Find where the given text appears and provide that cell's center as [X, Y] coordinate. 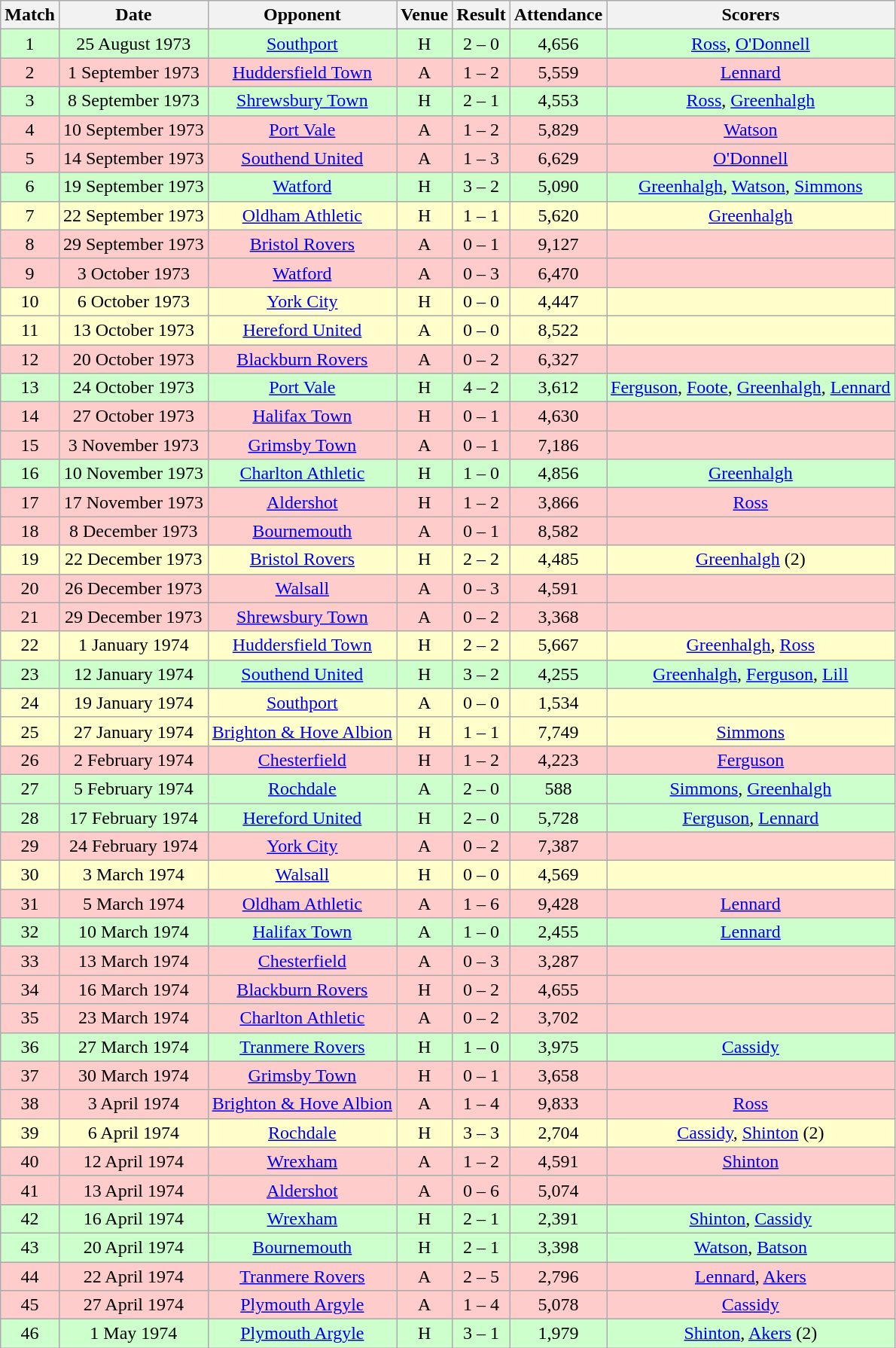
20 April 1974 [133, 1247]
7 [30, 215]
3,866 [558, 502]
Ferguson, Foote, Greenhalgh, Lennard [751, 388]
3,658 [558, 1075]
5,559 [558, 72]
4,569 [558, 875]
Ross, Greenhalgh [751, 101]
31 [30, 904]
6 [30, 187]
32 [30, 932]
Cassidy, Shinton (2) [751, 1133]
24 February 1974 [133, 846]
2,455 [558, 932]
Opponent [302, 15]
Shinton, Cassidy [751, 1218]
9,428 [558, 904]
5 February 1974 [133, 788]
6,629 [558, 158]
28 [30, 817]
4,223 [558, 760]
34 [30, 990]
24 [30, 703]
5,728 [558, 817]
1 January 1974 [133, 645]
9 [30, 273]
26 [30, 760]
30 March 1974 [133, 1075]
18 [30, 531]
1 [30, 44]
4,447 [558, 301]
15 [30, 445]
Watson, Batson [751, 1247]
30 [30, 875]
6,470 [558, 273]
Greenhalgh, Ross [751, 645]
3 – 1 [481, 1334]
2,704 [558, 1133]
5,078 [558, 1305]
9,833 [558, 1104]
19 September 1973 [133, 187]
5 March 1974 [133, 904]
1,534 [558, 703]
5,074 [558, 1190]
5,667 [558, 645]
36 [30, 1047]
1,979 [558, 1334]
4,856 [558, 474]
5,829 [558, 130]
24 October 1973 [133, 388]
Simmons, Greenhalgh [751, 788]
22 [30, 645]
Attendance [558, 15]
13 October 1973 [133, 330]
27 April 1974 [133, 1305]
17 [30, 502]
2,796 [558, 1276]
23 [30, 674]
3 October 1973 [133, 273]
4 – 2 [481, 388]
46 [30, 1334]
16 March 1974 [133, 990]
29 December 1973 [133, 617]
3,975 [558, 1047]
8,522 [558, 330]
35 [30, 1018]
Venue [425, 15]
21 [30, 617]
20 [30, 588]
13 March 1974 [133, 961]
0 – 6 [481, 1190]
3,287 [558, 961]
2 February 1974 [133, 760]
Greenhalgh, Watson, Simmons [751, 187]
13 April 1974 [133, 1190]
14 September 1973 [133, 158]
40 [30, 1161]
25 August 1973 [133, 44]
1 – 6 [481, 904]
1 May 1974 [133, 1334]
1 – 3 [481, 158]
6,327 [558, 359]
Date [133, 15]
29 September 1973 [133, 244]
4,553 [558, 101]
19 January 1974 [133, 703]
38 [30, 1104]
16 April 1974 [133, 1218]
44 [30, 1276]
3 November 1973 [133, 445]
26 December 1973 [133, 588]
12 January 1974 [133, 674]
19 [30, 560]
43 [30, 1247]
8 September 1973 [133, 101]
6 April 1974 [133, 1133]
10 November 1973 [133, 474]
33 [30, 961]
Ross, O'Donnell [751, 44]
3 April 1974 [133, 1104]
Greenhalgh, Ferguson, Lill [751, 674]
20 October 1973 [133, 359]
22 April 1974 [133, 1276]
10 March 1974 [133, 932]
Match [30, 15]
3 March 1974 [133, 875]
17 November 1973 [133, 502]
6 October 1973 [133, 301]
42 [30, 1218]
27 March 1974 [133, 1047]
41 [30, 1190]
8,582 [558, 531]
37 [30, 1075]
5,090 [558, 187]
2,391 [558, 1218]
3,702 [558, 1018]
4,656 [558, 44]
17 February 1974 [133, 817]
4,630 [558, 416]
22 December 1973 [133, 560]
11 [30, 330]
12 April 1974 [133, 1161]
1 September 1973 [133, 72]
14 [30, 416]
4,655 [558, 990]
10 September 1973 [133, 130]
588 [558, 788]
4,255 [558, 674]
45 [30, 1305]
25 [30, 731]
5 [30, 158]
Result [481, 15]
4,485 [558, 560]
8 [30, 244]
7,186 [558, 445]
O'Donnell [751, 158]
Simmons [751, 731]
27 January 1974 [133, 731]
Greenhalgh (2) [751, 560]
Scorers [751, 15]
8 December 1973 [133, 531]
4 [30, 130]
29 [30, 846]
Shinton [751, 1161]
Ferguson, Lennard [751, 817]
2 – 5 [481, 1276]
2 [30, 72]
3,398 [558, 1247]
3,612 [558, 388]
39 [30, 1133]
12 [30, 359]
Watson [751, 130]
7,749 [558, 731]
22 September 1973 [133, 215]
7,387 [558, 846]
27 October 1973 [133, 416]
3,368 [558, 617]
Lennard, Akers [751, 1276]
23 March 1974 [133, 1018]
5,620 [558, 215]
27 [30, 788]
9,127 [558, 244]
3 [30, 101]
Shinton, Akers (2) [751, 1334]
13 [30, 388]
10 [30, 301]
16 [30, 474]
Ferguson [751, 760]
3 – 3 [481, 1133]
